Search for the cell housing the specified text and yield its (x, y) center coordinate. 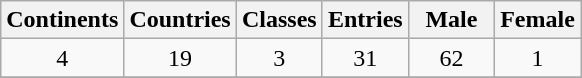
62 (451, 58)
31 (365, 58)
19 (180, 58)
Continents (62, 20)
1 (537, 58)
Classes (279, 20)
Countries (180, 20)
3 (279, 58)
4 (62, 58)
Male (451, 20)
Female (537, 20)
Entries (365, 20)
